Capture the cell that displays the provided text and extract its (X, Y) central coordinate. 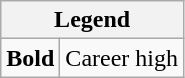
Bold (30, 58)
Career high (122, 58)
Legend (92, 20)
